Return the [X, Y] coordinate for the center point of the cell that contains the specified text.  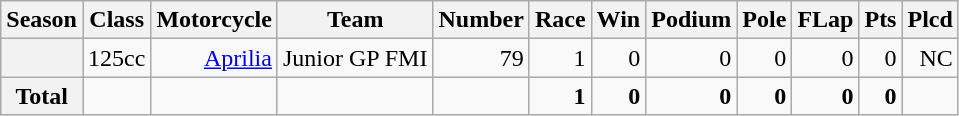
Motorcycle [214, 20]
NC [930, 58]
Podium [692, 20]
FLap [826, 20]
Total [42, 96]
Junior GP FMI [355, 58]
Pole [764, 20]
Team [355, 20]
Number [481, 20]
Aprilia [214, 58]
Race [560, 20]
Win [618, 20]
125cc [116, 58]
Plcd [930, 20]
Season [42, 20]
79 [481, 58]
Class [116, 20]
Pts [880, 20]
